Output the (X, Y) coordinate of the center of the cell containing the given text.  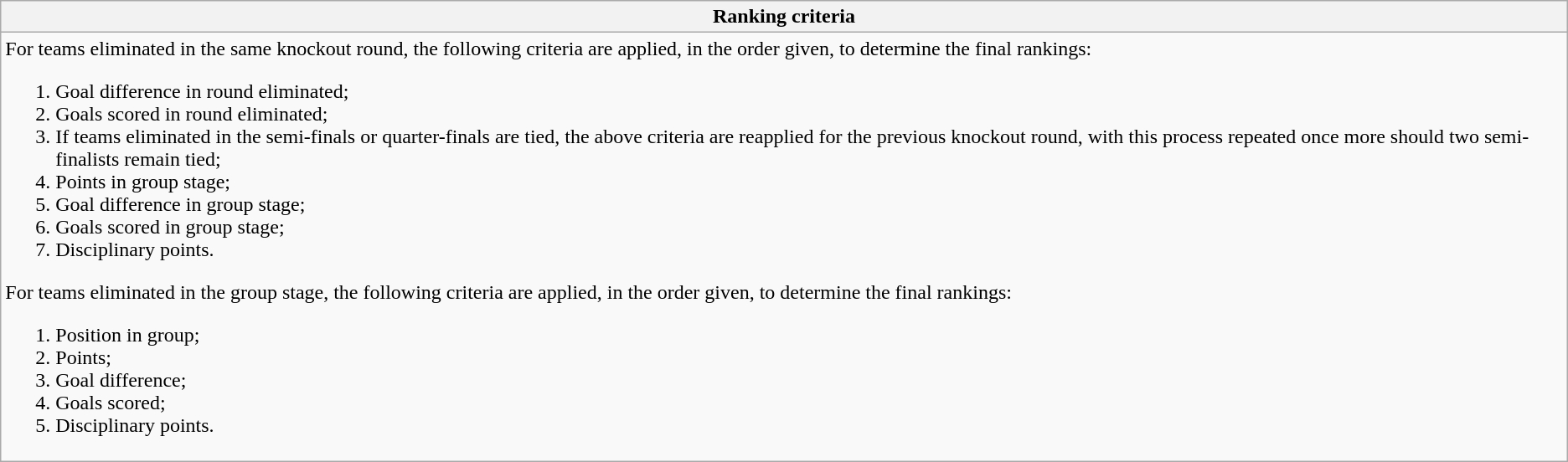
Ranking criteria (784, 17)
